For the text-containing cell, return its midpoint in (X, Y) coordinate format. 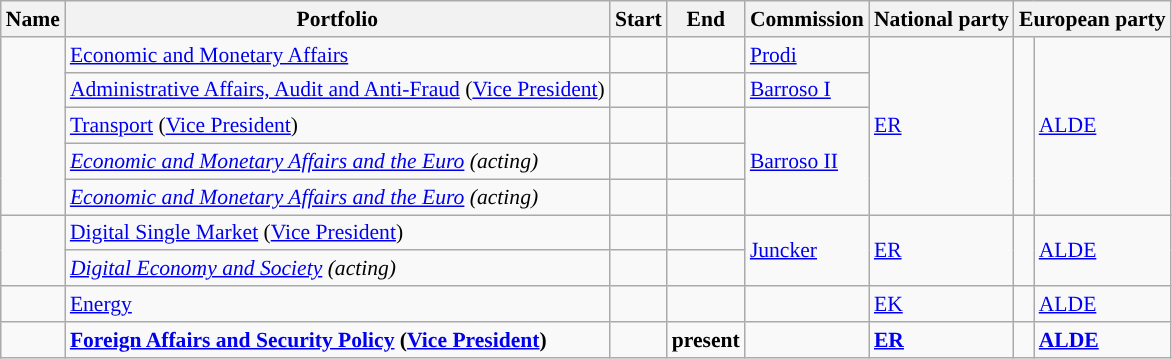
present (706, 340)
End (706, 19)
Digital Single Market (Vice President) (338, 233)
Foreign Affairs and Security Policy (Vice President) (338, 340)
Energy (338, 304)
Prodi (807, 55)
Commission (807, 19)
National party (942, 19)
Name (33, 19)
Digital Economy and Society (acting) (338, 269)
Administrative Affairs, Audit and Anti-Fraud (Vice President) (338, 90)
Economic and Monetary Affairs (338, 55)
Transport (Vice President) (338, 126)
Juncker (807, 250)
European party (1092, 19)
EK (942, 304)
Portfolio (338, 19)
Barroso II (807, 162)
Start (638, 19)
Barroso I (807, 90)
